Identify which cell holds the provided text, then report its [x, y] central coordinate. 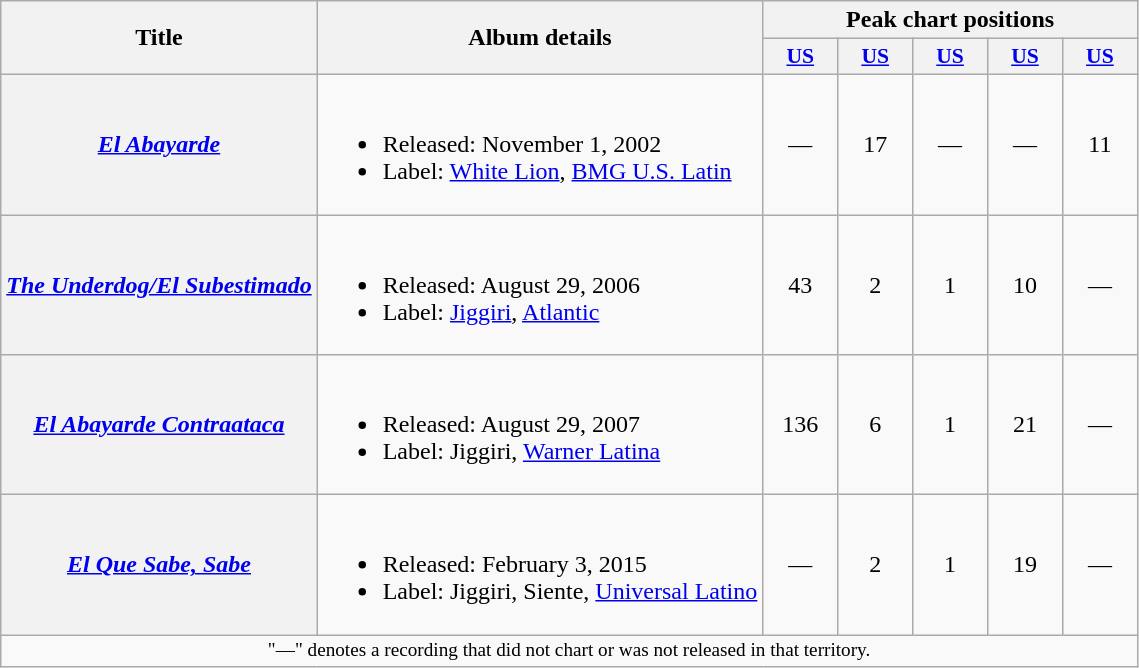
El Que Sabe, Sabe [159, 565]
Released: February 3, 2015Label: Jiggiri, Siente, Universal Latino [540, 565]
El Abayarde Contraataca [159, 425]
Album details [540, 38]
21 [1026, 425]
10 [1026, 284]
136 [800, 425]
Title [159, 38]
Released: November 1, 2002Label: White Lion, BMG U.S. Latin [540, 144]
Released: August 29, 2007Label: Jiggiri, Warner Latina [540, 425]
Peak chart positions [950, 20]
17 [876, 144]
El Abayarde [159, 144]
Released: August 29, 2006Label: Jiggiri, Atlantic [540, 284]
43 [800, 284]
11 [1100, 144]
19 [1026, 565]
The Underdog/El Subestimado [159, 284]
"—" denotes a recording that did not chart or was not released in that territory. [570, 651]
6 [876, 425]
